Locate the cell with the specified text and output its [x, y] center coordinate. 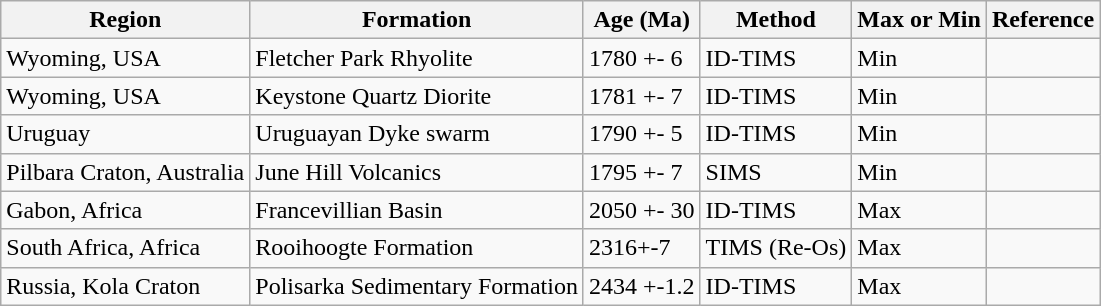
Age (Ma) [642, 20]
SIMS [776, 172]
2434 +-1.2 [642, 286]
Formation [417, 20]
Fletcher Park Rhyolite [417, 58]
1780 +- 6 [642, 58]
South Africa, Africa [126, 248]
Pilbara Craton, Australia [126, 172]
Uruguayan Dyke swarm [417, 134]
Region [126, 20]
2050 +- 30 [642, 210]
1795 +- 7 [642, 172]
1781 +- 7 [642, 96]
Russia, Kola Craton [126, 286]
Polisarka Sedimentary Formation [417, 286]
Method [776, 20]
2316+-7 [642, 248]
Rooihoogte Formation [417, 248]
Francevillian Basin [417, 210]
1790 +- 5 [642, 134]
Max or Min [920, 20]
Gabon, Africa [126, 210]
Keystone Quartz Diorite [417, 96]
TIMS (Re-Os) [776, 248]
Uruguay [126, 134]
Reference [1042, 20]
June Hill Volcanics [417, 172]
